Search for the cell housing the specified text and yield its (x, y) center coordinate. 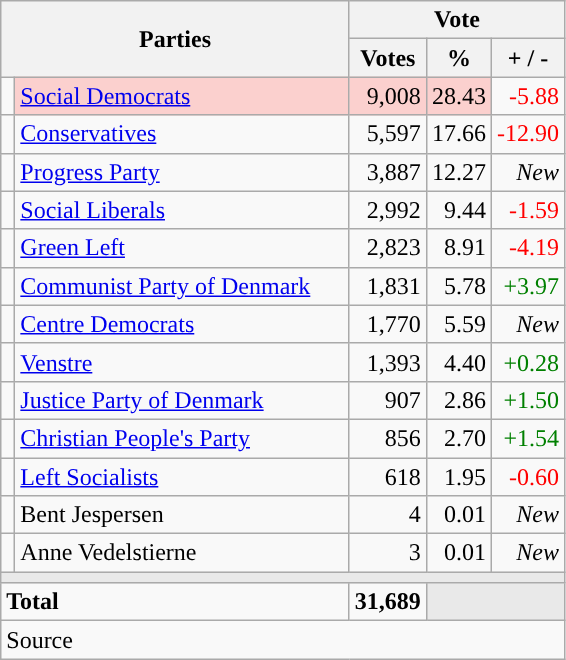
9.44 (458, 210)
+1.50 (528, 400)
Venstre (182, 362)
Green Left (182, 248)
1,770 (388, 324)
856 (388, 438)
Justice Party of Denmark (182, 400)
Left Socialists (182, 477)
3,887 (388, 172)
Total (176, 602)
+3.97 (528, 286)
Centre Democrats (182, 324)
Anne Vedelstierne (182, 553)
1,393 (388, 362)
4 (388, 515)
8.91 (458, 248)
5,597 (388, 134)
Christian People's Party (182, 438)
+0.28 (528, 362)
Progress Party (182, 172)
Social Democrats (182, 96)
+ / - (528, 58)
9,008 (388, 96)
3 (388, 553)
Social Liberals (182, 210)
4.40 (458, 362)
2.86 (458, 400)
-1.59 (528, 210)
5.59 (458, 324)
28.43 (458, 96)
-0.60 (528, 477)
-4.19 (528, 248)
1,831 (388, 286)
Parties (176, 39)
Communist Party of Denmark (182, 286)
2.70 (458, 438)
12.27 (458, 172)
907 (388, 400)
% (458, 58)
17.66 (458, 134)
2,992 (388, 210)
+1.54 (528, 438)
5.78 (458, 286)
1.95 (458, 477)
2,823 (388, 248)
31,689 (388, 602)
Votes (388, 58)
Conservatives (182, 134)
Source (283, 640)
-12.90 (528, 134)
-5.88 (528, 96)
Bent Jespersen (182, 515)
Vote (456, 20)
618 (388, 477)
